From the cell containing the given text, extract its center point as [X, Y] coordinate. 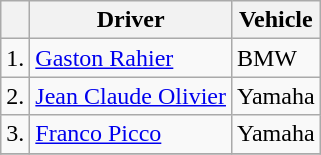
Franco Picco [131, 134]
Jean Claude Olivier [131, 96]
Gaston Rahier [131, 58]
Driver [131, 20]
1. [16, 58]
3. [16, 134]
Vehicle [276, 20]
BMW [276, 58]
2. [16, 96]
